From the cell containing the given text, extract its center point as [X, Y] coordinate. 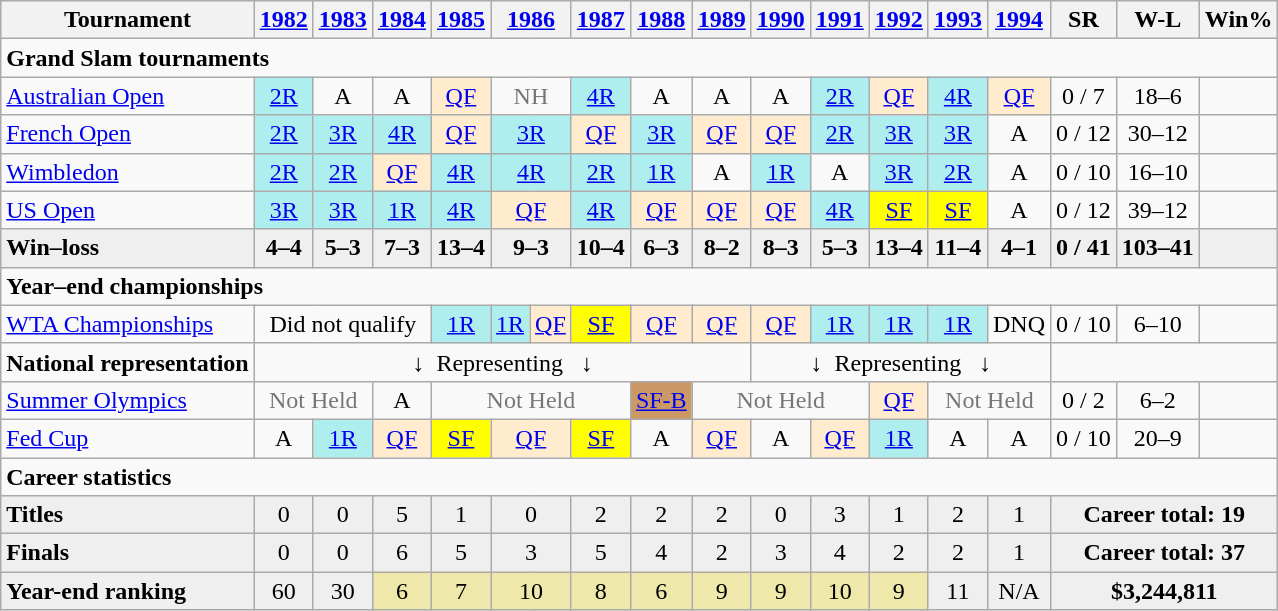
9–3 [530, 248]
6–2 [1158, 400]
8 [600, 591]
60 [284, 591]
Titles [128, 515]
8–2 [722, 248]
SF-B [661, 400]
Win–loss [128, 248]
US Open [128, 210]
Wimbledon [128, 172]
1994 [1018, 20]
National representation [128, 362]
1988 [661, 20]
11–4 [958, 248]
8–3 [780, 248]
1982 [284, 20]
18–6 [1158, 96]
Career total: 19 [1164, 515]
1985 [460, 20]
4–4 [284, 248]
30 [342, 591]
Summer Olympics [128, 400]
7 [460, 591]
6–10 [1158, 324]
0 / 41 [1084, 248]
20–9 [1158, 438]
Finals [128, 553]
11 [958, 591]
1992 [898, 20]
30–12 [1158, 134]
Career total: 37 [1164, 553]
Did not qualify [342, 324]
7–3 [402, 248]
0 / 2 [1084, 400]
W-L [1158, 20]
0 / 7 [1084, 96]
N/A [1018, 591]
16–10 [1158, 172]
1990 [780, 20]
SR [1084, 20]
1986 [530, 20]
DNQ [1018, 324]
Tournament [128, 20]
Win% [1238, 20]
Grand Slam tournaments [640, 58]
1993 [958, 20]
Australian Open [128, 96]
Year–end championships [640, 286]
Career statistics [640, 477]
4–1 [1018, 248]
NH [530, 96]
1987 [600, 20]
1983 [342, 20]
10–4 [600, 248]
1989 [722, 20]
WTA Championships [128, 324]
French Open [128, 134]
103–41 [1158, 248]
1984 [402, 20]
Year-end ranking [128, 591]
39–12 [1158, 210]
1991 [840, 20]
6–3 [661, 248]
Fed Cup [128, 438]
$3,244,811 [1164, 591]
